Search for the cell housing the specified text and yield its (X, Y) center coordinate. 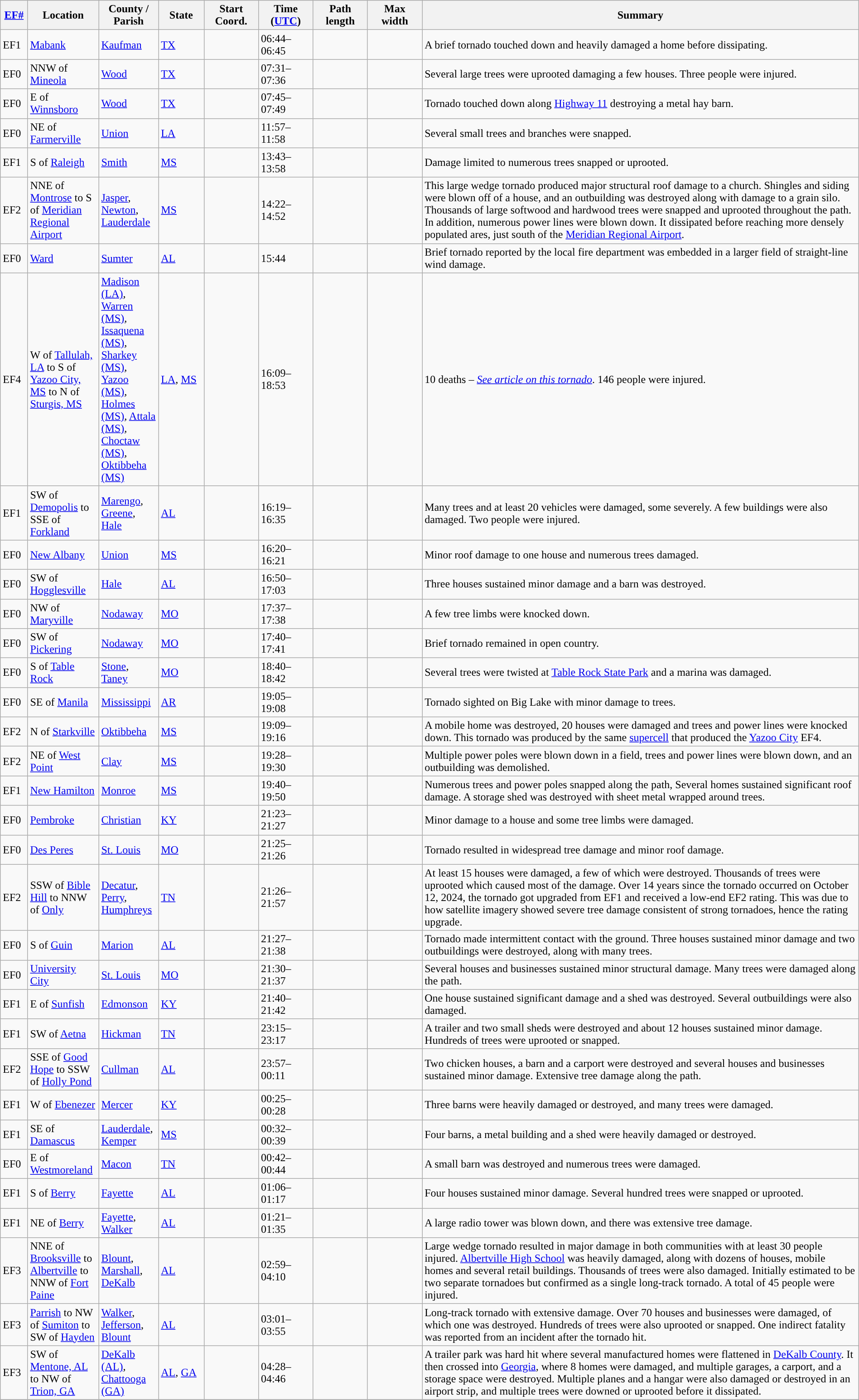
Decatur, Perry, Humphreys (129, 897)
Time (UTC) (285, 15)
16:19–16:35 (285, 513)
New Hamilton (63, 790)
New Albany (63, 555)
E of Westmoreland (63, 1164)
Blount, Marshall, DeKalb (129, 1271)
19:09–19:16 (285, 731)
Location (63, 15)
Des Peres (63, 849)
13:43–13:58 (285, 162)
A few tree limbs were knocked down. (641, 614)
Smith (129, 162)
14:22–14:52 (285, 210)
23:57–00:11 (285, 1069)
21:30–21:37 (285, 974)
Edmonson (129, 1004)
21:25–21:26 (285, 849)
11:57–11:58 (285, 133)
16:09–18:53 (285, 379)
16:50–17:03 (285, 584)
Three barns were heavily damaged or destroyed, and many trees were damaged. (641, 1105)
Four houses sustained minor damage. Several hundred trees were snapped or uprooted. (641, 1194)
Oktibbeha (129, 731)
EF4 (14, 379)
SW of Mentone, AL to NW of Trion, GA (63, 1372)
Kaufman (129, 44)
15:44 (285, 258)
17:40–17:41 (285, 644)
Brief tornado remained in open country. (641, 644)
Pembroke (63, 820)
Multiple power poles were blown down in a field, trees and power lines were blown down, and an outbuilding was demolished. (641, 761)
Christian (129, 820)
18:40–18:42 (285, 673)
Mississippi (129, 702)
E of Sunfish (63, 1004)
Max width (395, 15)
Path length (340, 15)
SW of Hogglesville (63, 584)
S of Berry (63, 1194)
Walker, Jefferson, Blount (129, 1325)
23:15–23:17 (285, 1033)
21:40–21:42 (285, 1004)
00:25–00:28 (285, 1105)
University City (63, 974)
Sumter (129, 258)
N of Starkville (63, 731)
Several trees were twisted at Table Rock State Park and a marina was damaged. (641, 673)
Three houses sustained minor damage and a barn was destroyed. (641, 584)
07:31–07:36 (285, 74)
Many trees and at least 20 vehicles were damaged, some severely. A few buildings were also damaged. Two people were injured. (641, 513)
NNE of Montrose to S of Meridian Regional Airport (63, 210)
NNW of Mineola (63, 74)
Summary (641, 15)
A trailer and two small sheds were destroyed and about 12 houses sustained minor damage. Hundreds of trees were uprooted or snapped. (641, 1033)
Brief tornado reported by the local fire department was embedded in a larger field of straight-line wind damage. (641, 258)
Madison (LA), Warren (MS), Issaquena (MS), Sharkey (MS), Yazoo (MS), Holmes (MS), Attala (MS), Choctaw (MS), Oktibbeha (MS) (129, 379)
A large radio tower was blown down, and there was extensive tree damage. (641, 1223)
Monroe (129, 790)
19:05–19:08 (285, 702)
S of Raleigh (63, 162)
County / Parish (129, 15)
SE of Damascus (63, 1134)
NE of Berry (63, 1223)
16:20–16:21 (285, 555)
Cullman (129, 1069)
Fayette (129, 1194)
State (181, 15)
Minor damage to a house and some tree limbs were damaged. (641, 820)
01:06–01:17 (285, 1194)
04:28–04:46 (285, 1372)
00:32–00:39 (285, 1134)
LA, MS (181, 379)
Ward (63, 258)
AL, GA (181, 1372)
Mercer (129, 1105)
Mabank (63, 44)
Tornado made intermittent contact with the ground. Three houses sustained minor damage and two outbuildings were destroyed, along with many trees. (641, 945)
Several small trees and branches were snapped. (641, 133)
SW of Pickering (63, 644)
02:59–04:10 (285, 1271)
Lauderdale, Kemper (129, 1134)
19:28–19:30 (285, 761)
07:45–07:49 (285, 103)
W of Ebenezer (63, 1105)
SSW of Bible Hill to NNW of Only (63, 897)
Several large trees were uprooted damaging a few houses. Three people were injured. (641, 74)
DeKalb (AL), Chattooga (GA) (129, 1372)
19:40–19:50 (285, 790)
E of Winnsboro (63, 103)
Macon (129, 1164)
Marengo, Greene, Hale (129, 513)
Four barns, a metal building and a shed were heavily damaged or destroyed. (641, 1134)
01:21–01:35 (285, 1223)
Marion (129, 945)
Tornado touched down along Highway 11 destroying a metal hay barn. (641, 103)
S of Table Rock (63, 673)
Minor roof damage to one house and numerous trees damaged. (641, 555)
Damage limited to numerous trees snapped or uprooted. (641, 162)
10 deaths – See article on this tornado. 146 people were injured. (641, 379)
NE of Farmerville (63, 133)
AR (181, 702)
SE of Manila (63, 702)
S of Guin (63, 945)
NE of West Point (63, 761)
Clay (129, 761)
Hale (129, 584)
Parrish to NW of Sumiton to SW of Hayden (63, 1325)
A brief tornado touched down and heavily damaged a home before dissipating. (641, 44)
21:27–21:38 (285, 945)
EF# (14, 15)
06:44–06:45 (285, 44)
SSE of Good Hope to SSW of Holly Pond (63, 1069)
Hickman (129, 1033)
NW of Maryville (63, 614)
W of Tallulah, LA to S of Yazoo City, MS to N of Sturgis, MS (63, 379)
17:37–17:38 (285, 614)
Several houses and businesses sustained minor structural damage. Many trees were damaged along the path. (641, 974)
SW of Aetna (63, 1033)
03:01–03:55 (285, 1325)
00:42–00:44 (285, 1164)
21:23–21:27 (285, 820)
Jasper, Newton, Lauderdale (129, 210)
NNE of Brooksville to Albertville to NNW of Fort Paine (63, 1271)
Tornado sighted on Big Lake with minor damage to trees. (641, 702)
Fayette, Walker (129, 1223)
One house sustained significant damage and a shed was destroyed. Several outbuildings were also damaged. (641, 1004)
Start Coord. (231, 15)
A small barn was destroyed and numerous trees were damaged. (641, 1164)
21:26–21:57 (285, 897)
Tornado resulted in widespread tree damage and minor roof damage. (641, 849)
Stone, Taney (129, 673)
SW of Demopolis to SSE of Forkland (63, 513)
LA (181, 133)
